Pinpoint the cell where the given text exists, returning its (x, y) midpoint coordinate. 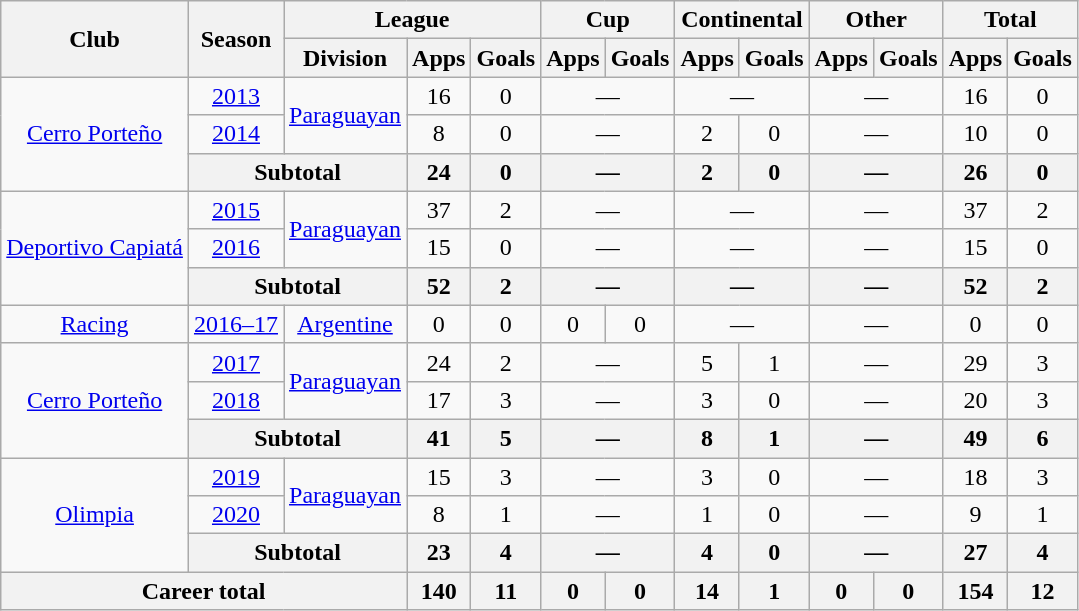
Other (876, 20)
23 (439, 553)
Racing (95, 324)
Deportivo Capiatá (95, 248)
2013 (236, 96)
2020 (236, 515)
10 (975, 134)
6 (1043, 438)
20 (975, 400)
12 (1043, 591)
Argentine (346, 324)
Career total (204, 591)
2019 (236, 477)
Division (346, 58)
11 (506, 591)
9 (975, 515)
Season (236, 39)
Continental (742, 20)
18 (975, 477)
29 (975, 362)
Cup (608, 20)
Club (95, 39)
2015 (236, 210)
Total (1010, 20)
Olimpia (95, 515)
2016 (236, 248)
2016–17 (236, 324)
49 (975, 438)
26 (975, 172)
2018 (236, 400)
41 (439, 438)
27 (975, 553)
2017 (236, 362)
League (412, 20)
154 (975, 591)
17 (439, 400)
140 (439, 591)
14 (707, 591)
2014 (236, 134)
